Find where the given text appears and provide that cell's center as [X, Y] coordinate. 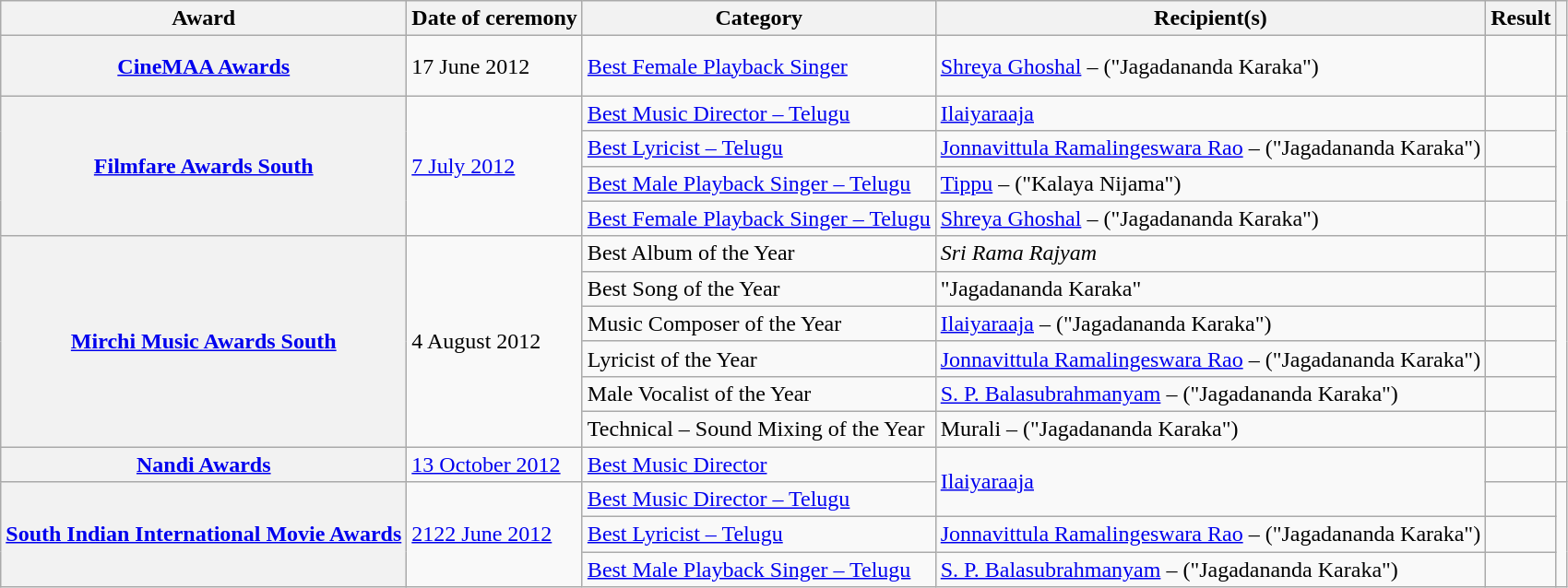
Lyricist of the Year [758, 359]
Ilaiyaraaja – ("Jagadananda Karaka") [1210, 323]
Best Female Playback Singer [758, 66]
Best Song of the Year [758, 288]
Best Female Playback Singer – Telugu [758, 218]
Nandi Awards [204, 464]
Best Album of the Year [758, 253]
Award [204, 18]
Technical – Sound Mixing of the Year [758, 429]
"Jagadananda Karaka" [1210, 288]
CineMAA Awards [204, 66]
Result [1521, 18]
Sri Rama Rajyam [1210, 253]
Filmfare Awards South [204, 166]
Recipient(s) [1210, 18]
Mirchi Music Awards South [204, 341]
17 June 2012 [494, 66]
4 August 2012 [494, 341]
Date of ceremony [494, 18]
Male Vocalist of the Year [758, 394]
Music Composer of the Year [758, 323]
Murali – ("Jagadananda Karaka") [1210, 429]
Tippu – ("Kalaya Nijama") [1210, 183]
13 October 2012 [494, 464]
Best Music Director [758, 464]
South Indian International Movie Awards [204, 535]
Category [758, 18]
7 July 2012 [494, 166]
2122 June 2012 [494, 535]
